Detect which cell encompasses the target text, then output its (X, Y) center coordinate. 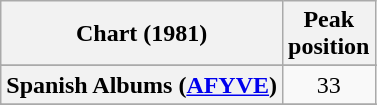
Chart (1981) (142, 34)
33 (329, 85)
Peakposition (329, 34)
Spanish Albums (AFYVE) (142, 85)
